Search for the cell housing the specified text and yield its [x, y] center coordinate. 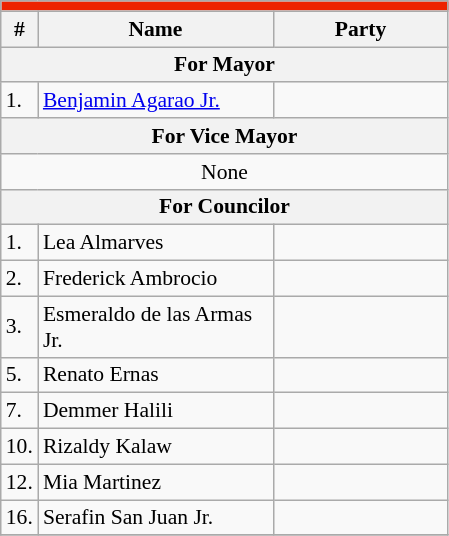
Party [360, 29]
Demmer Halili [156, 411]
Serafin San Juan Jr. [156, 518]
Rizaldy Kalaw [156, 447]
None [224, 172]
For Vice Mayor [224, 136]
5. [20, 375]
2. [20, 279]
10. [20, 447]
Mia Martinez [156, 482]
Lea Almarves [156, 243]
For Mayor [224, 65]
For Councilor [224, 207]
3. [20, 326]
12. [20, 482]
16. [20, 518]
Frederick Ambrocio [156, 279]
Benjamin Agarao Jr. [156, 101]
Renato Ernas [156, 375]
Name [156, 29]
7. [20, 411]
Esmeraldo de las Armas Jr. [156, 326]
# [20, 29]
